Provide the [X, Y] coordinate of the cell's center where the given text is located.  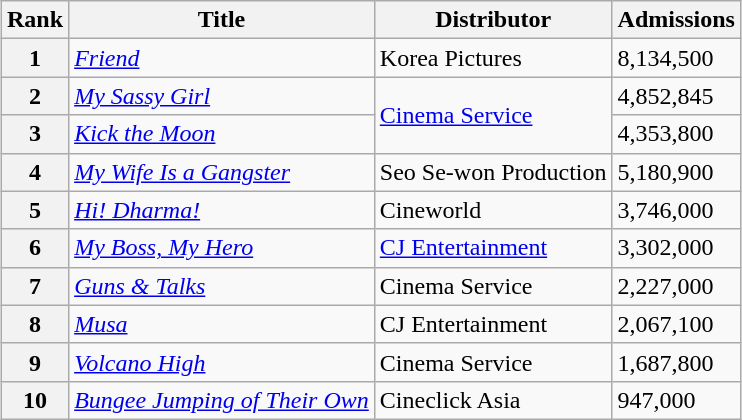
3,302,000 [676, 248]
4 [36, 172]
Friend [222, 58]
Guns & Talks [222, 286]
Seo Se-won Production [493, 172]
6 [36, 248]
7 [36, 286]
Cineclick Asia [493, 400]
Korea Pictures [493, 58]
4,353,800 [676, 134]
Rank [36, 20]
My Wife Is a Gangster [222, 172]
Hi! Dharma! [222, 210]
1,687,800 [676, 362]
My Boss, My Hero [222, 248]
My Sassy Girl [222, 96]
2 [36, 96]
8,134,500 [676, 58]
Kick the Moon [222, 134]
Bungee Jumping of Their Own [222, 400]
Distributor [493, 20]
9 [36, 362]
8 [36, 324]
2,067,100 [676, 324]
10 [36, 400]
4,852,845 [676, 96]
2,227,000 [676, 286]
Cineworld [493, 210]
Musa [222, 324]
Volcano High [222, 362]
5,180,900 [676, 172]
1 [36, 58]
5 [36, 210]
947,000 [676, 400]
3 [36, 134]
3,746,000 [676, 210]
Admissions [676, 20]
Title [222, 20]
